Capture the cell that displays the provided text and extract its (X, Y) central coordinate. 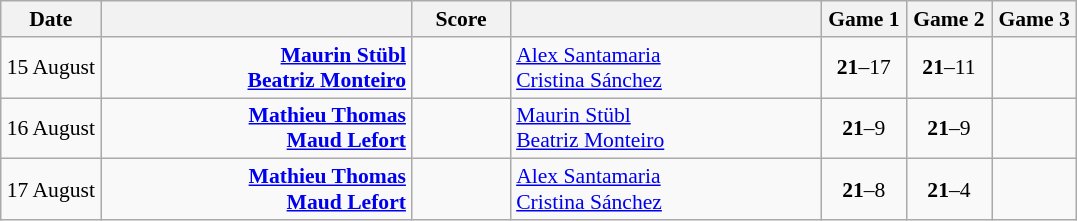
16 August (51, 128)
Date (51, 19)
17 August (51, 190)
Game 2 (948, 19)
15 August (51, 68)
Game 3 (1034, 19)
Score (461, 19)
21–17 (864, 68)
21–11 (948, 68)
21–8 (864, 190)
Game 1 (864, 19)
21–4 (948, 190)
